Identify which cell holds the provided text, then report its [x, y] central coordinate. 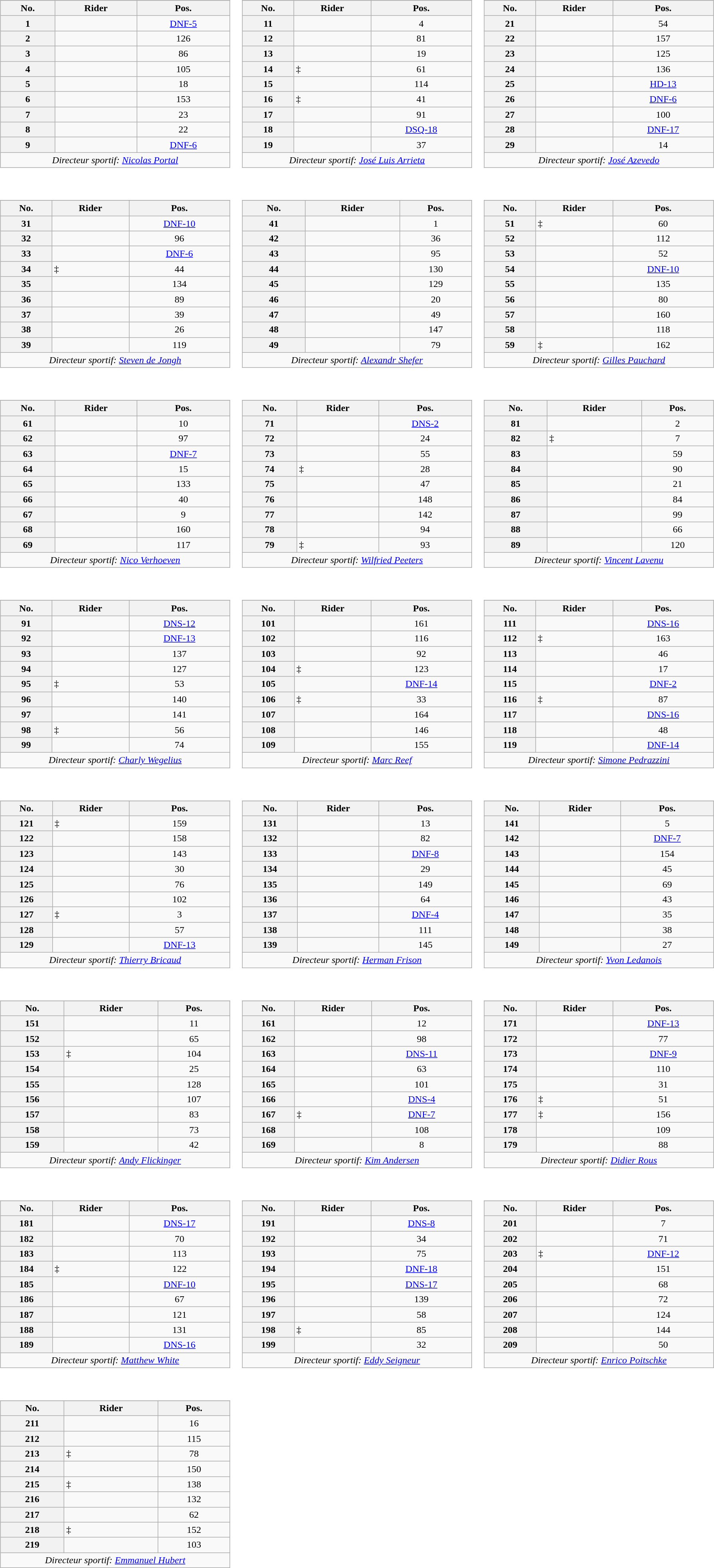
70 [180, 1238]
Directeur sportif: Steven de Jongh [115, 360]
Directeur sportif: Andy Flickinger [115, 1160]
DNF-17 [663, 130]
20 [436, 299]
203 [510, 1254]
130 [436, 269]
60 [663, 223]
201 [510, 1223]
No. Rider Pos. 101 161 102 116 103 92 104 ‡ 123 105 DNF-14 106 ‡ 33 107 164 108 146 109 155 Directeur sportif: Marc Reef [362, 679]
80 [663, 299]
DNS-11 [421, 1054]
Directeur sportif: Marc Reef [357, 760]
Directeur sportif: Eddy Seigneur [357, 1360]
165 [268, 1084]
214 [32, 1469]
No. Rider Pos. 41 1 42 36 43 95 44 130 45 129 46 20 47 49 48 147 49 79 Directeur sportif: Alexandr Shefer [362, 279]
211 [32, 1424]
192 [268, 1238]
40 [184, 499]
6 [28, 99]
DNS-4 [421, 1099]
DNF-2 [663, 684]
182 [26, 1238]
Directeur sportif: Matthew White [115, 1360]
178 [510, 1130]
Directeur sportif: Yvon Ledanois [599, 960]
177 [510, 1115]
DNF-4 [425, 914]
202 [510, 1238]
171 [510, 1023]
DNF-5 [184, 23]
209 [510, 1345]
184 [26, 1269]
DNF-8 [425, 854]
208 [510, 1330]
DNS-2 [425, 423]
206 [510, 1299]
Directeur sportif: Nico Verhoeven [115, 560]
167 [268, 1115]
Directeur sportif: Wilfried Peeters [357, 560]
191 [268, 1223]
204 [510, 1269]
No. Rider Pos. 71 DNS-2 72 24 73 55 74 ‡ 28 75 47 76 148 77 142 78 94 79 ‡ 93 Directeur sportif: Wilfried Peeters [362, 479]
Directeur sportif: Kim Andersen [357, 1160]
185 [26, 1284]
Directeur sportif: Didier Rous [599, 1160]
DNS-8 [421, 1223]
187 [26, 1315]
Directeur sportif: Emmanuel Hubert [115, 1560]
198 [268, 1330]
Directeur sportif: Nicolas Portal [115, 160]
110 [663, 1069]
168 [268, 1130]
140 [180, 699]
186 [26, 1299]
Directeur sportif: José Azevedo [599, 160]
Directeur sportif: Enrico Poitschke [599, 1360]
Directeur sportif: Gilles Pauchard [599, 360]
217 [32, 1515]
106 [268, 699]
Directeur sportif: Charly Wegelius [115, 760]
196 [268, 1299]
Directeur sportif: Simone Pedrazzini [599, 760]
219 [32, 1545]
DSQ-18 [421, 130]
No. Rider Pos. 131 13 132 82 133 DNF-8 134 29 135 149 136 64 137 DNF-4 138 111 139 145 Directeur sportif: Herman Frison [362, 879]
Directeur sportif: Vincent Lavenu [599, 560]
215 [32, 1484]
Directeur sportif: Thierry Bricaud [115, 960]
212 [32, 1439]
No. Rider Pos. 161 12 162 98 163 DNS-11 164 63 165 101 166 DNS-4 167 ‡ DNF-7 168 108 169 8 Directeur sportif: Kim Andersen [362, 1079]
174 [510, 1069]
Directeur sportif: Herman Frison [357, 960]
DNS-12 [180, 623]
197 [268, 1315]
169 [268, 1145]
DNF-18 [421, 1269]
181 [26, 1223]
HD-13 [663, 84]
183 [26, 1254]
90 [678, 469]
120 [678, 545]
218 [32, 1530]
150 [194, 1469]
166 [268, 1099]
179 [510, 1145]
Directeur sportif: José Luis Arrieta [357, 160]
173 [510, 1054]
195 [268, 1284]
DNF-9 [663, 1054]
193 [268, 1254]
188 [26, 1330]
50 [663, 1345]
10 [184, 423]
199 [268, 1345]
Directeur sportif: Alexandr Shefer [357, 360]
189 [26, 1345]
216 [32, 1499]
194 [268, 1269]
207 [510, 1315]
172 [510, 1038]
No. Rider Pos. 191 DNS-8 192 34 193 75 194 DNF-18 195 DNS-17 196 139 197 58 198 ‡ 85 199 32 Directeur sportif: Eddy Seigneur [362, 1279]
175 [510, 1084]
DNF-12 [663, 1254]
176 [510, 1099]
100 [663, 115]
205 [510, 1284]
213 [32, 1454]
30 [180, 869]
